Search for the cell housing the specified text and yield its [x, y] center coordinate. 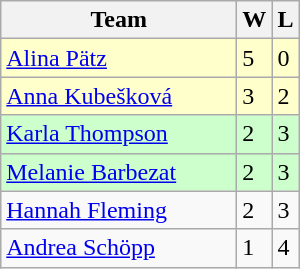
0 [286, 58]
1 [254, 248]
Alina Pätz [119, 58]
Andrea Schöpp [119, 248]
W [254, 20]
Anna Kubešková [119, 96]
L [286, 20]
Melanie Barbezat [119, 172]
Team [119, 20]
Karla Thompson [119, 134]
Hannah Fleming [119, 210]
4 [286, 248]
5 [254, 58]
